Search for the cell housing the specified text and yield its [x, y] center coordinate. 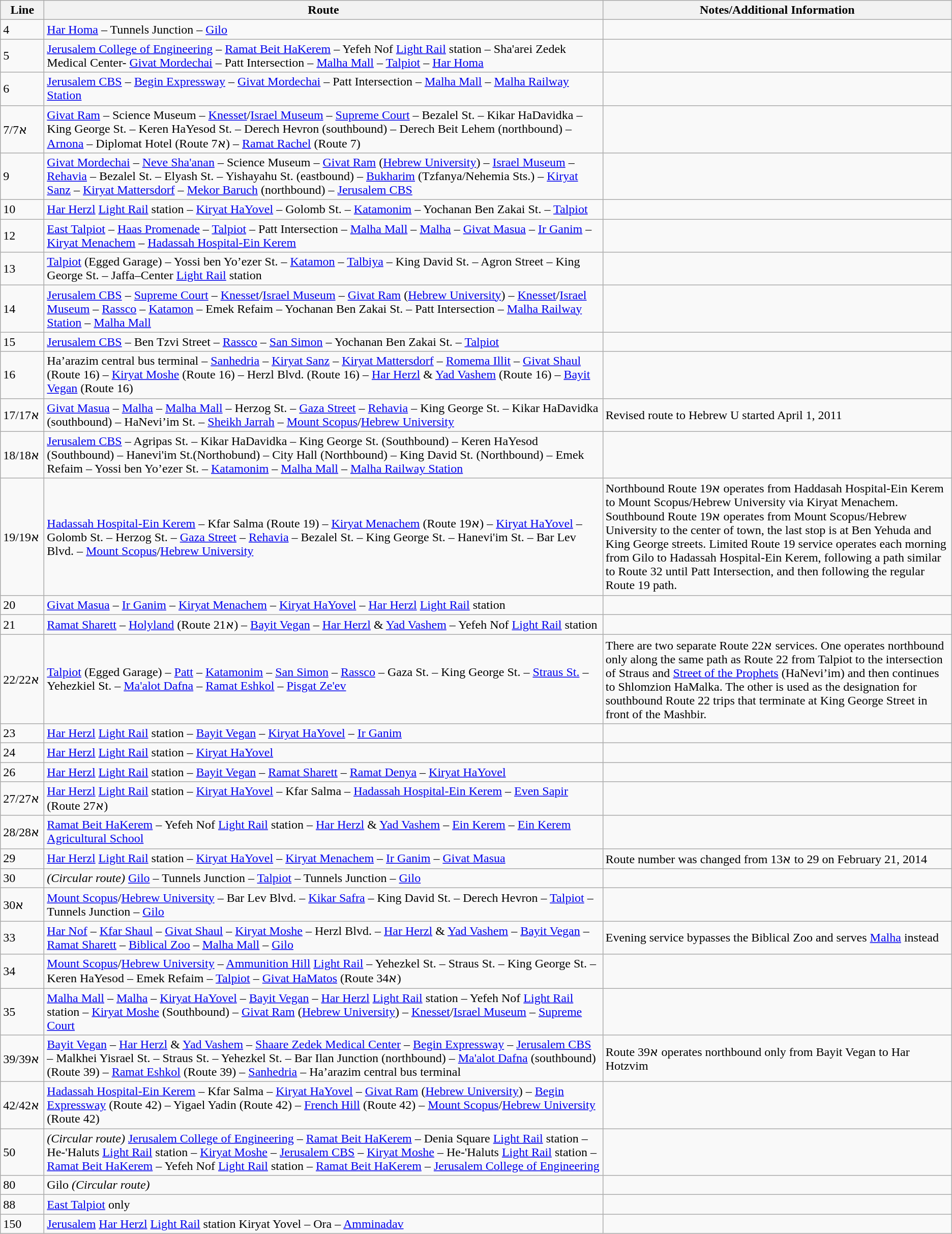
Jerusalem Har Herzl Light Rail station Kiryat Yovel – Ora – Amminadav [323, 1224]
27/27א [22, 799]
35 [22, 1011]
150 [22, 1224]
18/18א [22, 455]
4 [22, 30]
Notes/Additional Information [777, 10]
Har Herzl Light Rail station – Bayit Vegan – Kiryat HaYovel – Ir Ganim [323, 733]
22/22א [22, 680]
Line [22, 10]
30א [22, 904]
20 [22, 605]
Har Homa – Tunnels Junction – Gilo [323, 30]
80 [22, 1185]
5 [22, 56]
19/19א [22, 537]
Route number was changed from 13א to 29 on February 21, 2014 [777, 859]
Har Herzl Light Rail station – Kiryat HaYovel – Kiryat Menachem – Ir Ganim – Givat Masua [323, 859]
29 [22, 859]
23 [22, 733]
Ramat Beit HaKerem – Yefeh Nof Light Rail station – Har Herzl & Yad Vashem – Ein Kerem – Ein Kerem Agricultural School [323, 832]
East Talpiot only [323, 1204]
88 [22, 1204]
14 [22, 309]
24 [22, 752]
Har Herzl Light Rail station – Kiryat HaYovel – Kfar Salma – Hadassah Hospital-Ein Kerem – Even Sapir (Route 27א) [323, 799]
28/28א [22, 832]
Evening service bypasses the Biblical Zoo and serves Malha instead [777, 938]
Jerusalem CBS – Begin Expressway – Givat Mordechai – Patt Intersection – Malha Mall – Malha Railway Station [323, 89]
Route [323, 10]
Mount Scopus/Hebrew University – Bar Lev Blvd. – Kikar Safra – King David St. – Derech Hevron – Talpiot – Tunnels Junction – Gilo [323, 904]
(Circular route) Gilo – Tunnels Junction – Talpiot – Tunnels Junction – Gilo [323, 878]
12 [22, 236]
21 [22, 625]
10 [22, 210]
Jerusalem CBS – Ben Tzvi Street – Rassco – San Simon – Yochanan Ben Zakai St. – Talpiot [323, 342]
6 [22, 89]
9 [22, 177]
16 [22, 375]
Revised route to Hebrew U started April 1, 2011 [777, 415]
34 [22, 972]
26 [22, 772]
Route 39א operates northbound only from Bayit Vegan to Har Hotzvim [777, 1059]
30 [22, 878]
13 [22, 269]
39/39א [22, 1059]
Ramat Sharett – Holyland (Route 21א) – Bayit Vegan – Har Herzl & Yad Vashem – Yefeh Nof Light Rail station [323, 625]
Har Herzl Light Rail station – Kiryat HaYovel – Golomb St. – Katamonim – Yochanan Ben Zakai St. – Talpiot [323, 210]
50 [22, 1152]
7/7א [22, 129]
Har Herzl Light Rail station – Kiryat HaYovel [323, 752]
17/17א [22, 415]
15 [22, 342]
Gilo (Circular route) [323, 1185]
Har Herzl Light Rail station – Bayit Vegan – Ramat Sharett – Ramat Denya – Kiryat HaYovel [323, 772]
42/42א [22, 1105]
Givat Masua – Ir Ganim – Kiryat Menachem – Kiryat HaYovel – Har Herzl Light Rail station [323, 605]
33 [22, 938]
